Return the [X, Y] coordinate for the center point of the cell that contains the specified text.  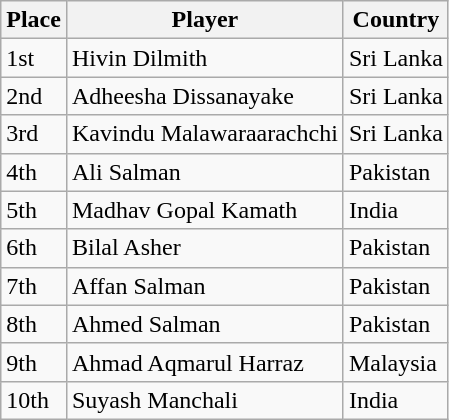
2nd [34, 96]
Country [396, 20]
Suyash Manchali [204, 400]
Hivin Dilmith [204, 58]
4th [34, 172]
Kavindu Malawaraarachchi [204, 134]
Ali Salman [204, 172]
10th [34, 400]
8th [34, 324]
6th [34, 248]
1st [34, 58]
Bilal Asher [204, 248]
9th [34, 362]
Player [204, 20]
7th [34, 286]
5th [34, 210]
3rd [34, 134]
Madhav Gopal Kamath [204, 210]
Ahmad Aqmarul Harraz [204, 362]
Adheesha Dissanayake [204, 96]
Malaysia [396, 362]
Place [34, 20]
Ahmed Salman [204, 324]
Affan Salman [204, 286]
